Find where the given text appears and provide that cell's center as [x, y] coordinate. 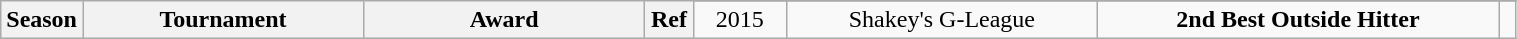
Tournament [222, 20]
2015 [740, 20]
Shakey's G-League [942, 20]
Award [504, 20]
2nd Best Outside Hitter [1298, 20]
Ref [670, 20]
Season [42, 20]
